Return [x, y] of the center of cell containing provided text 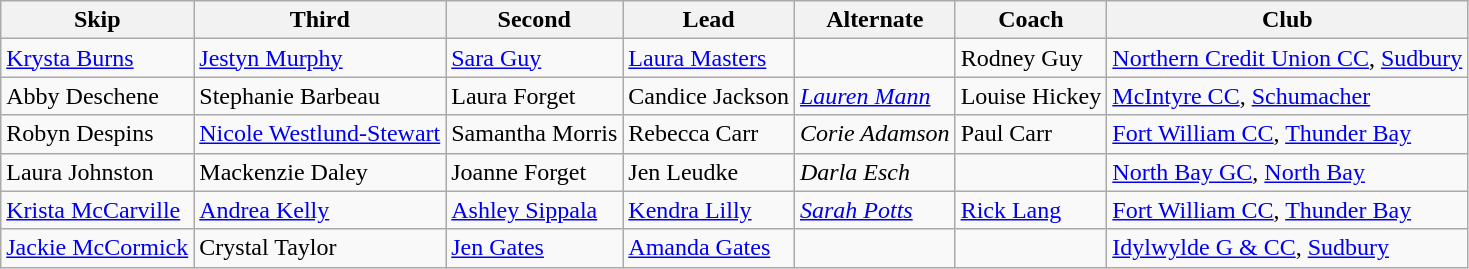
Third [320, 20]
Stephanie Barbeau [320, 96]
Rebecca Carr [709, 134]
Idylwylde G & CC, Sudbury [1288, 248]
Krysta Burns [98, 58]
Joanne Forget [534, 172]
Jestyn Murphy [320, 58]
Alternate [874, 20]
Jackie McCormick [98, 248]
Amanda Gates [709, 248]
Sarah Potts [874, 210]
Nicole Westlund-Stewart [320, 134]
Club [1288, 20]
Candice Jackson [709, 96]
Mackenzie Daley [320, 172]
Abby Deschene [98, 96]
Crystal Taylor [320, 248]
Paul Carr [1031, 134]
Coach [1031, 20]
North Bay GC, North Bay [1288, 172]
Krista McCarville [98, 210]
Sara Guy [534, 58]
Lead [709, 20]
Rick Lang [1031, 210]
Skip [98, 20]
Kendra Lilly [709, 210]
Northern Credit Union CC, Sudbury [1288, 58]
Darla Esch [874, 172]
McIntyre CC, Schumacher [1288, 96]
Louise Hickey [1031, 96]
Jen Gates [534, 248]
Lauren Mann [874, 96]
Second [534, 20]
Samantha Morris [534, 134]
Laura Johnston [98, 172]
Jen Leudke [709, 172]
Corie Adamson [874, 134]
Laura Forget [534, 96]
Rodney Guy [1031, 58]
Laura Masters [709, 58]
Robyn Despins [98, 134]
Andrea Kelly [320, 210]
Ashley Sippala [534, 210]
